Find where the given text appears and provide that cell's center as [X, Y] coordinate. 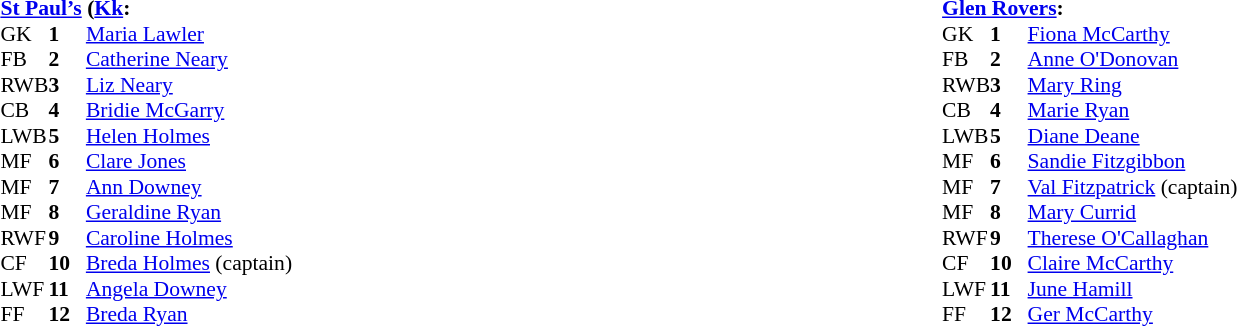
Catherine Neary [189, 59]
Ann Downey [189, 187]
Helen Holmes [189, 136]
Clare Jones [189, 161]
Caroline Holmes [189, 238]
Breda Holmes (captain) [189, 263]
Maria Lawler [189, 34]
Bridie McGarry [189, 111]
Liz Neary [189, 85]
Angela Downey [189, 289]
Geraldine Ryan [189, 213]
